Identify which cell holds the provided text, then report its [x, y] central coordinate. 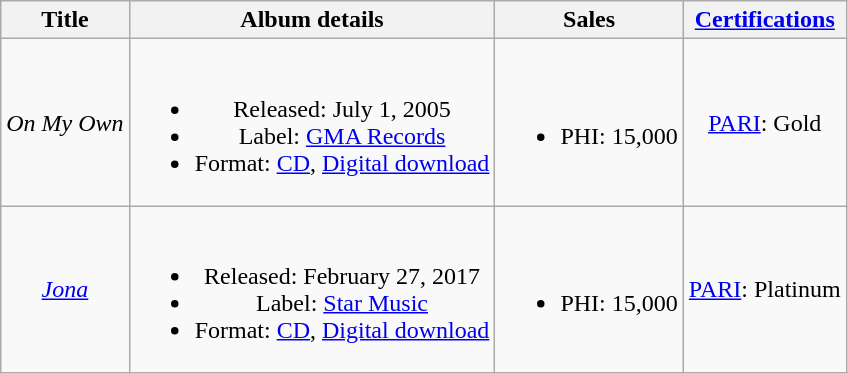
Released: February 27, 2017Label: Star MusicFormat: CD, Digital download [312, 290]
Jona [65, 290]
PARI: Platinum [764, 290]
Album details [312, 20]
PARI: Gold [764, 122]
On My Own [65, 122]
Certifications [764, 20]
Sales [589, 20]
Title [65, 20]
Released: July 1, 2005Label: GMA RecordsFormat: CD, Digital download [312, 122]
